Provide the (x, y) coordinate of the cell's center where the given text is located.  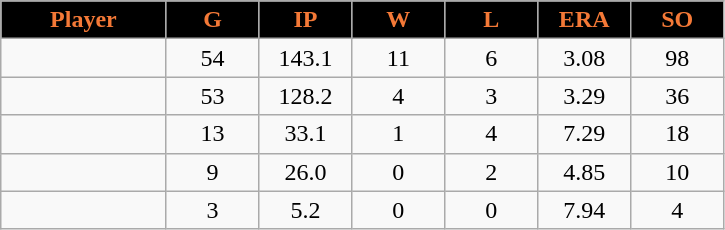
26.0 (306, 172)
3.08 (584, 58)
36 (678, 96)
98 (678, 58)
10 (678, 172)
53 (212, 96)
11 (398, 58)
2 (492, 172)
L (492, 20)
ERA (584, 20)
Player (84, 20)
3.29 (584, 96)
7.29 (584, 134)
9 (212, 172)
G (212, 20)
5.2 (306, 210)
6 (492, 58)
4.85 (584, 172)
7.94 (584, 210)
IP (306, 20)
128.2 (306, 96)
143.1 (306, 58)
33.1 (306, 134)
1 (398, 134)
SO (678, 20)
18 (678, 134)
54 (212, 58)
13 (212, 134)
W (398, 20)
